Capture the cell that displays the provided text and extract its (X, Y) central coordinate. 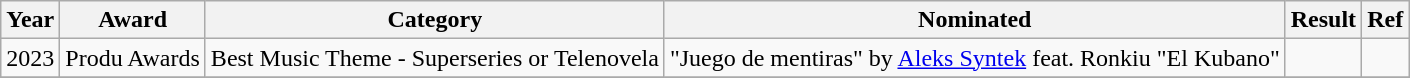
"Juego de mentiras" by Aleks Syntek feat. Ronkiu "El Kubano" (974, 58)
Category (434, 20)
Produ Awards (133, 58)
Nominated (974, 20)
Ref (1386, 20)
2023 (30, 58)
Best Music Theme - Superseries or Telenovela (434, 58)
Result (1323, 20)
Award (133, 20)
Year (30, 20)
